Capture the cell that displays the provided text and extract its (X, Y) central coordinate. 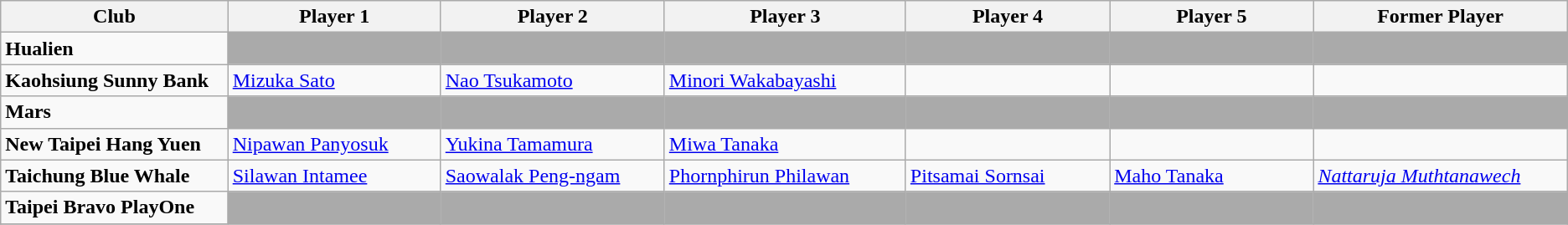
Nattaruja Muthtanawech (1441, 176)
Former Player (1441, 17)
Nipawan Panyosuk (334, 144)
Mizuka Sato (334, 80)
Player 3 (785, 17)
Silawan Intamee (334, 176)
Miwa Tanaka (785, 144)
Phornphirun Philawan (785, 176)
Player 5 (1211, 17)
Player 4 (1007, 17)
Minori Wakabayashi (785, 80)
Hualien (114, 49)
Pitsamai Sornsai (1007, 176)
Saowalak Peng-ngam (553, 176)
Mars (114, 112)
Kaohsiung Sunny Bank (114, 80)
Taichung Blue Whale (114, 176)
Yukina Tamamura (553, 144)
Maho Tanaka (1211, 176)
Player 2 (553, 17)
Taipei Bravo PlayOne (114, 207)
New Taipei Hang Yuen (114, 144)
Nao Tsukamoto (553, 80)
Club (114, 17)
Player 1 (334, 17)
